Provide the [X, Y] coordinate of the cell's center where the given text is located.  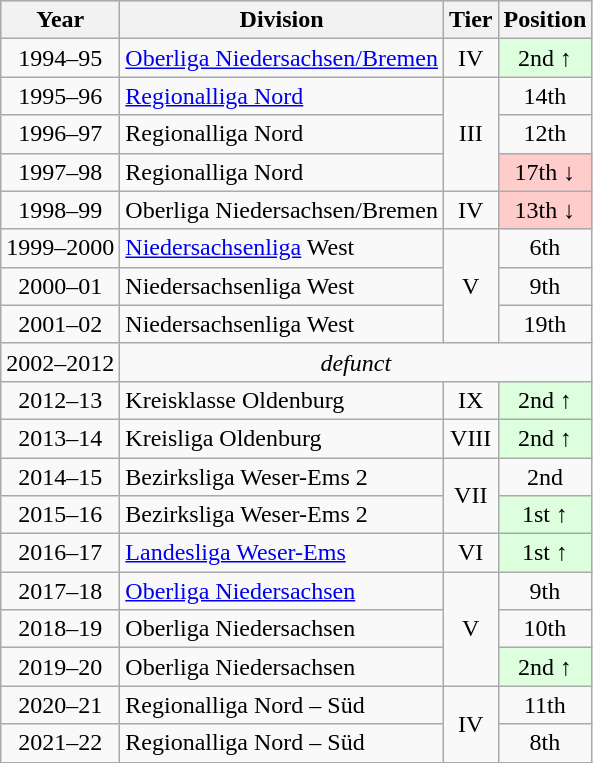
19th [545, 324]
2001–02 [60, 324]
IX [470, 400]
1996–97 [60, 134]
2014–15 [60, 477]
14th [545, 96]
2018–19 [60, 629]
2017–18 [60, 591]
Kreisklasse Oldenburg [282, 400]
2015–16 [60, 515]
12th [545, 134]
Position [545, 20]
2016–17 [60, 553]
1995–96 [60, 96]
III [470, 134]
17th ↓ [545, 172]
Landesliga Weser-Ems [282, 553]
1994–95 [60, 58]
2013–14 [60, 438]
13th ↓ [545, 210]
1998–99 [60, 210]
11th [545, 705]
Kreisliga Oldenburg [282, 438]
2nd [545, 477]
VII [470, 496]
2019–20 [60, 667]
2000–01 [60, 286]
2002–2012 [60, 362]
2021–22 [60, 743]
10th [545, 629]
Division [282, 20]
2020–21 [60, 705]
8th [545, 743]
VIII [470, 438]
2012–13 [60, 400]
Tier [470, 20]
6th [545, 248]
1999–2000 [60, 248]
defunct [356, 362]
Year [60, 20]
1997–98 [60, 172]
VI [470, 553]
